Output the [X, Y] coordinate of the center of the cell containing the given text.  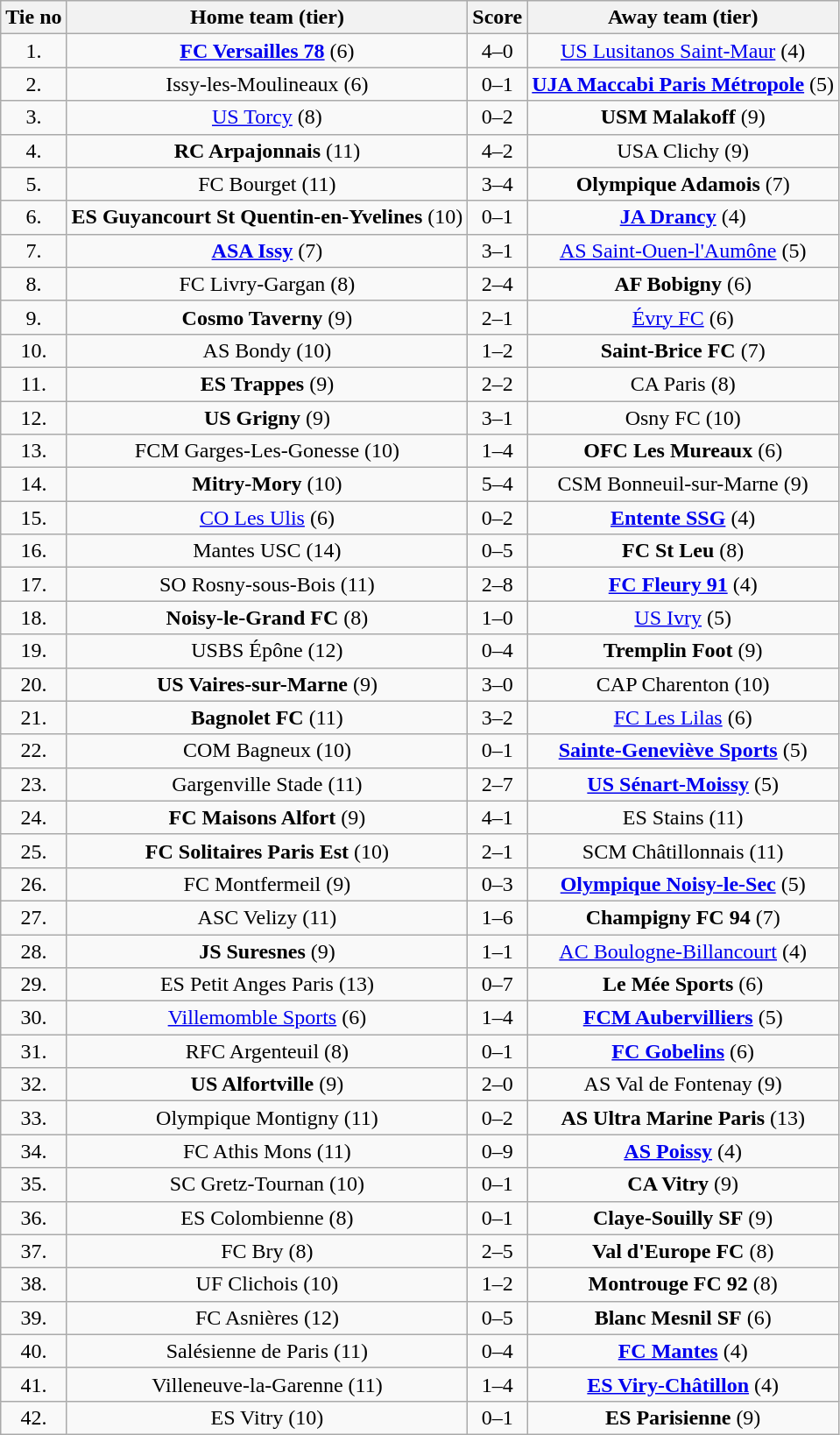
US Ivry (5) [683, 618]
Issy-les-Moulineaux (6) [267, 84]
Mantes USC (14) [267, 551]
US Vaires-sur-Marne (9) [267, 684]
Entente SSG (4) [683, 518]
25. [33, 851]
ES Vitry (10) [267, 1417]
3–2 [498, 717]
7. [33, 251]
2–0 [498, 1085]
FC Fleury 91 (4) [683, 584]
SC Gretz-Tournan (10) [267, 1184]
0–7 [498, 985]
2–4 [498, 284]
FC Montfermeil (9) [267, 884]
RC Arpajonnais (11) [267, 151]
16. [33, 551]
2. [33, 84]
USBS Épône (12) [267, 651]
FC Les Lilas (6) [683, 717]
FC Livry-Gargan (8) [267, 284]
ES Colombienne (8) [267, 1218]
FC Mantes (4) [683, 1351]
FC Bry (8) [267, 1251]
0–9 [498, 1151]
FC Bourget (11) [267, 184]
CAP Charenton (10) [683, 684]
20. [33, 684]
SO Rosny-sous-Bois (11) [267, 584]
Villeneuve-la-Garenne (11) [267, 1384]
4–2 [498, 151]
27. [33, 917]
1–1 [498, 951]
2–5 [498, 1251]
37. [33, 1251]
4–1 [498, 817]
Score [498, 18]
JA Drancy (4) [683, 217]
OFC Les Mureaux (6) [683, 451]
AS Poissy (4) [683, 1151]
26. [33, 884]
AF Bobigny (6) [683, 284]
30. [33, 1018]
32. [33, 1085]
SCM Châtillonnais (11) [683, 851]
Osny FC (10) [683, 418]
CSM Bonneuil-sur-Marne (9) [683, 484]
ES Guyancourt St Quentin-en-Yvelines (10) [267, 217]
38. [33, 1284]
ASA Issy (7) [267, 251]
39. [33, 1318]
CO Les Ulis (6) [267, 518]
35. [33, 1184]
33. [33, 1118]
ES Petit Anges Paris (13) [267, 985]
0–3 [498, 884]
41. [33, 1384]
Tremplin Foot (9) [683, 651]
24. [33, 817]
UJA Maccabi Paris Métropole (5) [683, 84]
US Grigny (9) [267, 418]
Champigny FC 94 (7) [683, 917]
40. [33, 1351]
US Lusitanos Saint-Maur (4) [683, 51]
RFC Argenteuil (8) [267, 1051]
FCM Aubervilliers (5) [683, 1018]
CA Paris (8) [683, 384]
FC Maisons Alfort (9) [267, 817]
Saint-Brice FC (7) [683, 350]
9. [33, 317]
Olympique Montigny (11) [267, 1118]
COM Bagneux (10) [267, 751]
Olympique Adamois (7) [683, 184]
AS Bondy (10) [267, 350]
28. [33, 951]
FCM Garges-Les-Gonesse (10) [267, 451]
FC Gobelins (6) [683, 1051]
Bagnolet FC (11) [267, 717]
Away team (tier) [683, 18]
17. [33, 584]
Mitry-Mory (10) [267, 484]
Noisy-le-Grand FC (8) [267, 618]
11. [33, 384]
2–7 [498, 784]
1–6 [498, 917]
AS Val de Fontenay (9) [683, 1085]
21. [33, 717]
ES Trappes (9) [267, 384]
22. [33, 751]
10. [33, 350]
18. [33, 618]
42. [33, 1417]
8. [33, 284]
ES Stains (11) [683, 817]
Montrouge FC 92 (8) [683, 1284]
FC Asnières (12) [267, 1318]
Blanc Mesnil SF (6) [683, 1318]
FC Athis Mons (11) [267, 1151]
13. [33, 451]
Olympique Noisy-le-Sec (5) [683, 884]
15. [33, 518]
Villemomble Sports (6) [267, 1018]
4–0 [498, 51]
29. [33, 985]
UF Clichois (10) [267, 1284]
Tie no [33, 18]
3–4 [498, 184]
34. [33, 1151]
AC Boulogne-Billancourt (4) [683, 951]
2–8 [498, 584]
19. [33, 651]
CA Vitry (9) [683, 1184]
Val d'Europe FC (8) [683, 1251]
4. [33, 151]
USA Clichy (9) [683, 151]
ES Parisienne (9) [683, 1417]
Gargenville Stade (11) [267, 784]
US Alfortville (9) [267, 1085]
Le Mée Sports (6) [683, 985]
Cosmo Taverny (9) [267, 317]
12. [33, 418]
Évry FC (6) [683, 317]
FC St Leu (8) [683, 551]
23. [33, 784]
Sainte-Geneviève Sports (5) [683, 751]
3. [33, 117]
3–0 [498, 684]
US Torcy (8) [267, 117]
Claye-Souilly SF (9) [683, 1218]
5–4 [498, 484]
FC Solitaires Paris Est (10) [267, 851]
36. [33, 1218]
Home team (tier) [267, 18]
5. [33, 184]
US Sénart-Moissy (5) [683, 784]
USM Malakoff (9) [683, 117]
ES Viry-Châtillon (4) [683, 1384]
2–2 [498, 384]
14. [33, 484]
AS Ultra Marine Paris (13) [683, 1118]
6. [33, 217]
31. [33, 1051]
Salésienne de Paris (11) [267, 1351]
1–0 [498, 618]
AS Saint-Ouen-l'Aumône (5) [683, 251]
ASC Velizy (11) [267, 917]
JS Suresnes (9) [267, 951]
FC Versailles 78 (6) [267, 51]
1. [33, 51]
